Return (X, Y) of the center of cell containing provided text 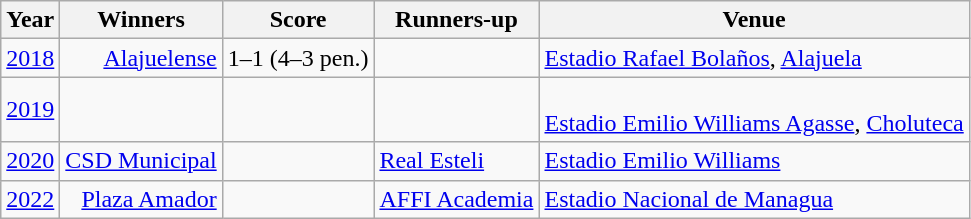
Winners (141, 20)
Alajuelense (141, 58)
Estadio Rafael Bolaños, Alajuela (754, 58)
Score (298, 20)
Venue (754, 20)
Year (30, 20)
2022 (30, 199)
2019 (30, 110)
Estadio Nacional de Managua (754, 199)
Estadio Emilio Williams Agasse, Choluteca (754, 110)
Runners-up (456, 20)
1–1 (4–3 pen.) (298, 58)
CSD Municipal (141, 161)
2020 (30, 161)
AFFI Academia (456, 199)
Estadio Emilio Williams (754, 161)
Plaza Amador (141, 199)
Real Esteli (456, 161)
2018 (30, 58)
